From the cell containing the given text, extract its center point as (x, y) coordinate. 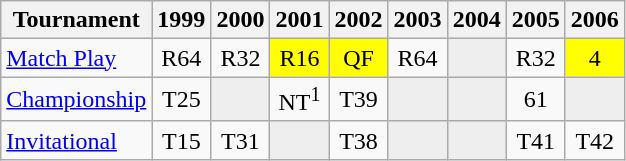
4 (594, 58)
T31 (240, 140)
QF (358, 58)
Match Play (76, 58)
2004 (476, 20)
T39 (358, 100)
2003 (418, 20)
2005 (536, 20)
T42 (594, 140)
2001 (300, 20)
Invitational (76, 140)
61 (536, 100)
2000 (240, 20)
2002 (358, 20)
NT1 (300, 100)
Championship (76, 100)
T15 (182, 140)
R16 (300, 58)
Tournament (76, 20)
T41 (536, 140)
T25 (182, 100)
1999 (182, 20)
2006 (594, 20)
T38 (358, 140)
